Return the [X, Y] coordinate for the center point of the cell that contains the specified text.  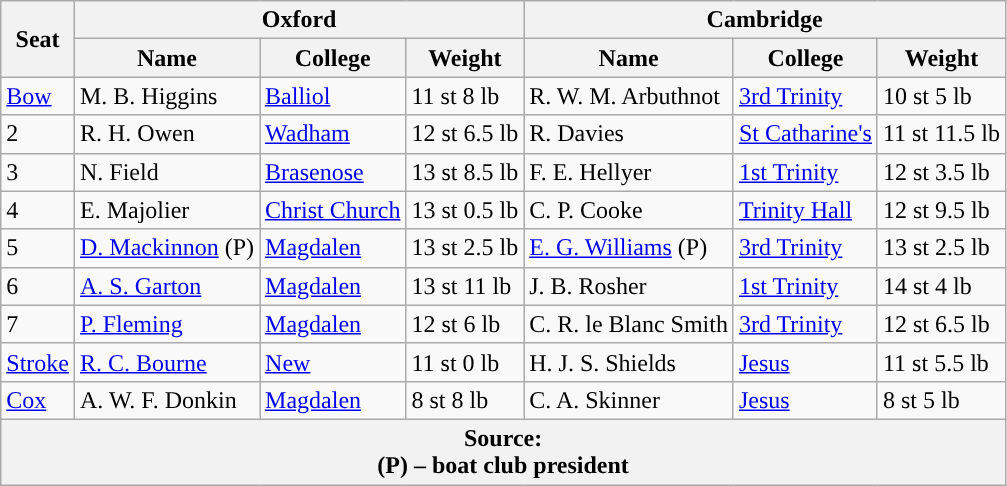
Trinity Hall [805, 210]
R. Davies [629, 134]
C. A. Skinner [629, 400]
13 st 11 lb [465, 286]
E. G. Williams (P) [629, 248]
R. C. Bourne [166, 362]
J. B. Rosher [629, 286]
11 st 11.5 lb [941, 134]
8 st 5 lb [941, 400]
E. Majolier [166, 210]
13 st 0.5 lb [465, 210]
A. W. F. Donkin [166, 400]
6 [38, 286]
F. E. Hellyer [629, 172]
12 st 6 lb [465, 324]
8 st 8 lb [465, 400]
R. H. Owen [166, 134]
Source:(P) – boat club president [504, 452]
Seat [38, 39]
P. Fleming [166, 324]
10 st 5 lb [941, 96]
Christ Church [333, 210]
4 [38, 210]
Brasenose [333, 172]
Bow [38, 96]
2 [38, 134]
New [333, 362]
St Catharine's [805, 134]
13 st 8.5 lb [465, 172]
Wadham [333, 134]
Stroke [38, 362]
11 st 5.5 lb [941, 362]
11 st 8 lb [465, 96]
5 [38, 248]
12 st 9.5 lb [941, 210]
R. W. M. Arbuthnot [629, 96]
H. J. S. Shields [629, 362]
Oxford [298, 20]
M. B. Higgins [166, 96]
C. P. Cooke [629, 210]
3 [38, 172]
N. Field [166, 172]
C. R. le Blanc Smith [629, 324]
7 [38, 324]
Balliol [333, 96]
A. S. Garton [166, 286]
12 st 3.5 lb [941, 172]
Cambridge [765, 20]
Cox [38, 400]
14 st 4 lb [941, 286]
D. Mackinnon (P) [166, 248]
11 st 0 lb [465, 362]
